Scan for the cell matching the given text and deliver its [x, y] coordinate at center. 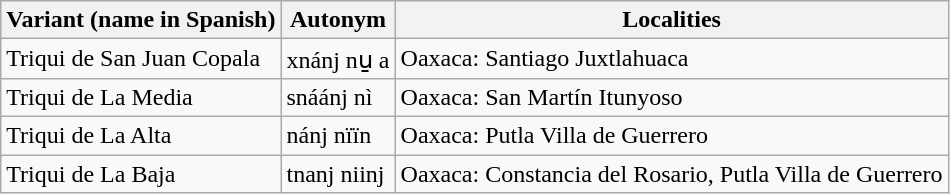
Triqui de San Juan Copala [141, 59]
tnanj niinj [338, 173]
Localities [672, 20]
snáánj nì [338, 97]
Variant (name in Spanish) [141, 20]
Triqui de La Alta [141, 135]
Triqui de La Baja [141, 173]
Oaxaca: San Martín Itunyoso [672, 97]
xnánj nu̱ a [338, 59]
Oaxaca: Constancia del Rosario, Putla Villa de Guerrero [672, 173]
Oaxaca: Putla Villa de Guerrero [672, 135]
Oaxaca: Santiago Juxtlahuaca [672, 59]
nánj nïïn [338, 135]
Autonym [338, 20]
Triqui de La Media [141, 97]
